Capture the cell that displays the provided text and extract its (X, Y) central coordinate. 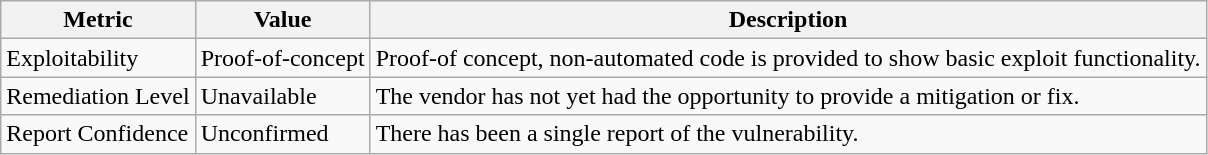
Unconfirmed (282, 134)
Exploitability (98, 58)
Value (282, 20)
Proof-of concept, non-automated code is provided to show basic exploit functionality. (788, 58)
Unavailable (282, 96)
Proof-of-concept (282, 58)
Report Confidence (98, 134)
Description (788, 20)
The vendor has not yet had the opportunity to provide a mitigation or fix. (788, 96)
There has been a single report of the vulnerability. (788, 134)
Remediation Level (98, 96)
Metric (98, 20)
